Locate the cell with the specified text and output its (X, Y) center coordinate. 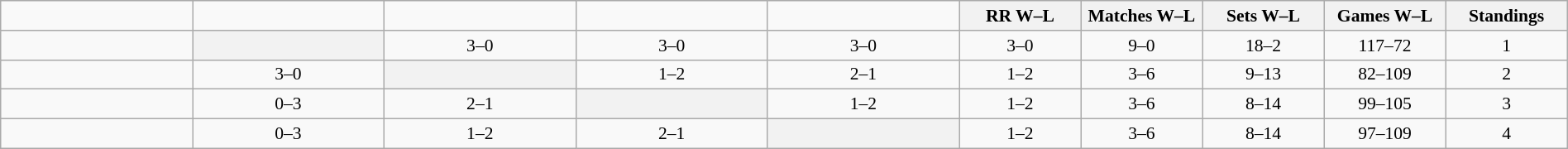
82–109 (1384, 74)
3 (1507, 104)
Games W–L (1384, 16)
97–109 (1384, 134)
18–2 (1264, 46)
2 (1507, 74)
9–13 (1264, 74)
Sets W–L (1264, 16)
9–0 (1141, 46)
117–72 (1384, 46)
99–105 (1384, 104)
1 (1507, 46)
4 (1507, 134)
Standings (1507, 16)
Matches W–L (1141, 16)
RR W–L (1021, 16)
